Find where the given text appears and provide that cell's center as (X, Y) coordinate. 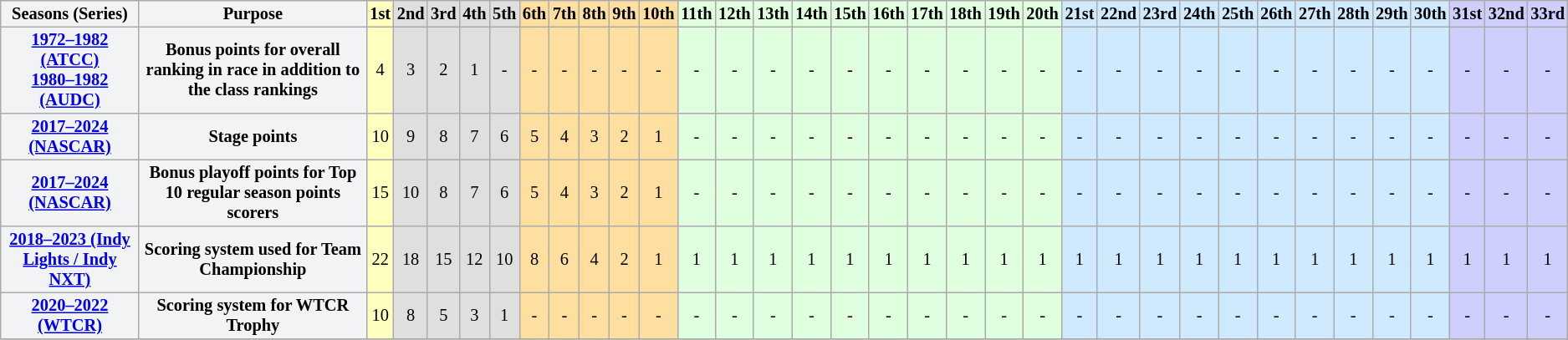
27th (1315, 14)
5th (504, 14)
31st (1467, 14)
21st (1080, 14)
Stage points (253, 137)
4th (474, 14)
18 (411, 260)
1st (380, 14)
15th (850, 14)
14th (811, 14)
2020–2022 (WTCR) (70, 316)
23rd (1160, 14)
9 (411, 137)
18th (966, 14)
17th (927, 14)
3rd (443, 14)
30th (1430, 14)
Scoring system used for Team Championship (253, 260)
12th (734, 14)
22 (380, 260)
Purpose (253, 14)
32nd (1507, 14)
25th (1238, 14)
16th (888, 14)
26th (1276, 14)
8th (595, 14)
11th (696, 14)
12 (474, 260)
2nd (411, 14)
33rd (1548, 14)
10th (658, 14)
6th (534, 14)
13th (773, 14)
29th (1392, 14)
1972–1982 (ATCC)1980–1982 (AUDC) (70, 70)
28th (1353, 14)
Bonus playoff points for Top 10 regular season points scorers (253, 193)
2018–2023 (Indy Lights / Indy NXT) (70, 260)
7th (564, 14)
Bonus points for overall ranking in race in addition to the class rankings (253, 70)
22nd (1119, 14)
24th (1199, 14)
Seasons (Series) (70, 14)
Scoring system for WTCR Trophy (253, 316)
9th (625, 14)
20th (1043, 14)
19th (1004, 14)
